Provide the (x, y) coordinate of the cell's center where the given text is located.  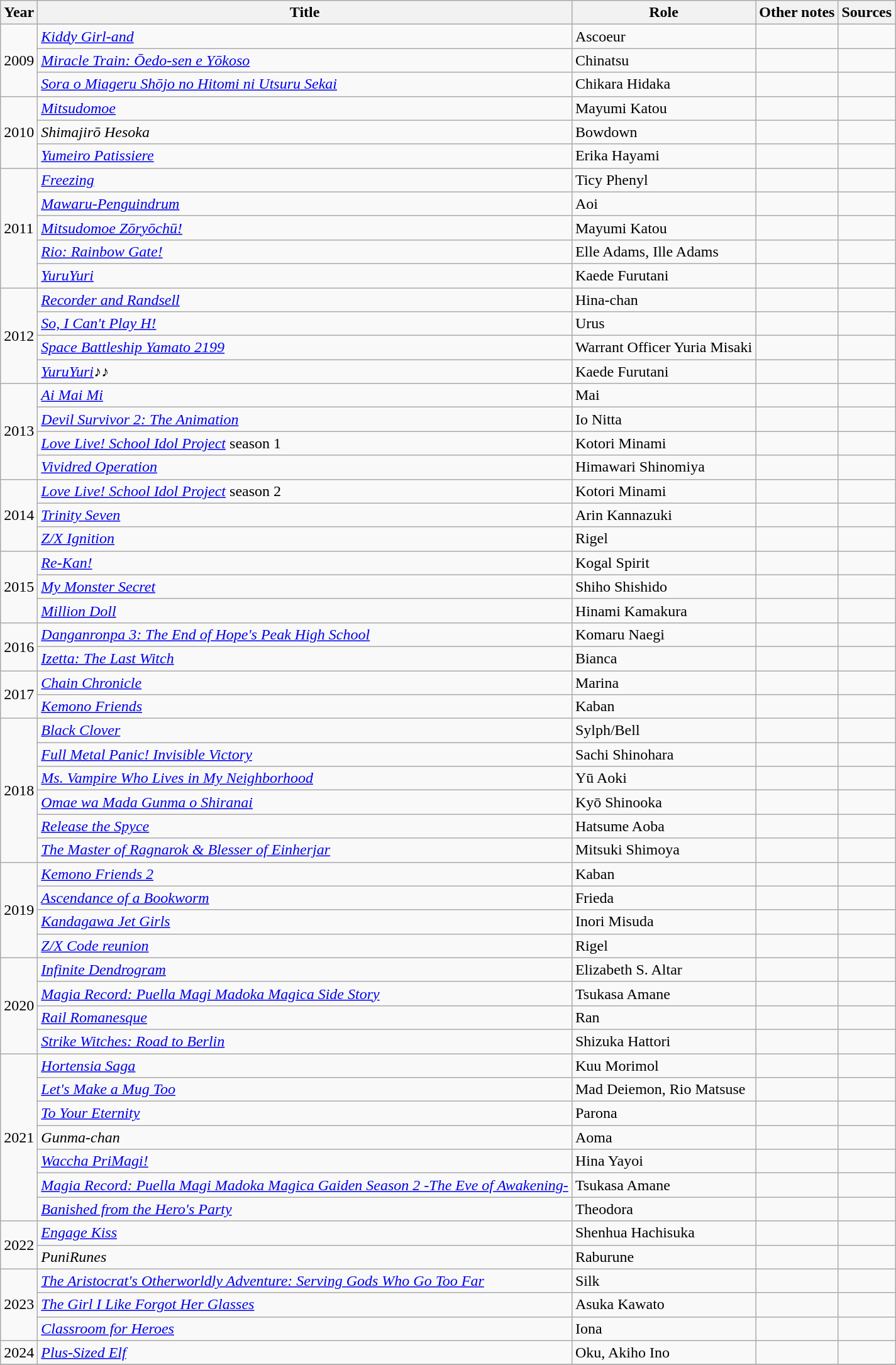
Recorder and Randsell (305, 300)
The Master of Ragnarok & Blesser of Einherjar (305, 850)
Erika Hayami (663, 156)
Strike Witches: Road to Berlin (305, 1041)
Million Doll (305, 611)
Hortensia Saga (305, 1066)
Kemono Friends (305, 707)
Iona (663, 1329)
Gunma-chan (305, 1137)
Bianca (663, 658)
Arin Kannazuki (663, 515)
Shiho Shishido (663, 587)
Chikara Hidaka (663, 84)
To Your Eternity (305, 1114)
Kuu Morimol (663, 1066)
Year (19, 13)
2019 (19, 910)
Hina Yayoi (663, 1161)
Mawaru-Penguindrum (305, 204)
YuruYuri♪♪ (305, 372)
Ticy Phenyl (663, 180)
2013 (19, 431)
Black Clover (305, 731)
Yumeiro Patissiere (305, 156)
Parona (663, 1114)
Rail Romanesque (305, 1017)
Mai (663, 395)
Shimajirō Hesoka (305, 132)
Ascendance of a Bookworm (305, 898)
Let's Make a Mug Too (305, 1090)
Kandagawa Jet Girls (305, 922)
So, I Can't Play H! (305, 324)
Sora o Miageru Shōjo no Hitomi ni Utsuru Sekai (305, 84)
Frieda (663, 898)
Love Live! School Idol Project season 1 (305, 443)
Raburune (663, 1257)
Mad Deiemon, Rio Matsuse (663, 1090)
2018 (19, 790)
Io Nitta (663, 419)
Shizuka Hattori (663, 1041)
Kyō Shinooka (663, 802)
YuruYuri (305, 275)
Hina-chan (663, 300)
The Girl I Like Forgot Her Glasses (305, 1305)
2015 (19, 587)
2017 (19, 694)
Inori Misuda (663, 922)
Oku, Akiho Ino (663, 1352)
Danganronpa 3: The End of Hope's Peak High School (305, 634)
Himawari Shinomiya (663, 467)
Miracle Train: Ōedo-sen e Yōkoso (305, 60)
My Monster Secret (305, 587)
The Aristocrat's Otherworldly Adventure: Serving Gods Who Go Too Far (305, 1281)
Shenhua Hachisuka (663, 1233)
Rio: Rainbow Gate! (305, 251)
2020 (19, 1005)
Z/X Ignition (305, 539)
Freezing (305, 180)
Bowdown (663, 132)
Ran (663, 1017)
Other notes (797, 13)
Omae wa Mada Gunma o Shiranai (305, 802)
2010 (19, 132)
Ascoeur (663, 36)
Mitsudomoe (305, 108)
2023 (19, 1305)
Engage Kiss (305, 1233)
Vividred Operation (305, 467)
Aoma (663, 1137)
Kiddy Girl-and (305, 36)
2009 (19, 60)
Chinatsu (663, 60)
2016 (19, 646)
2024 (19, 1352)
Mitsudomoe Zōryōchū! (305, 228)
Kemono Friends 2 (305, 874)
Mitsuki Shimoya (663, 850)
Urus (663, 324)
Elle Adams, Ille Adams (663, 251)
Yū Aoki (663, 778)
Role (663, 13)
Classroom for Heroes (305, 1329)
Magia Record: Puella Magi Madoka Magica Side Story (305, 993)
Komaru Naegi (663, 634)
Hinami Kamakura (663, 611)
Asuka Kawato (663, 1305)
Trinity Seven (305, 515)
Aoi (663, 204)
2014 (19, 515)
Release the Spyce (305, 826)
Sylph/Bell (663, 731)
Banished from the Hero's Party (305, 1209)
Sachi Shinohara (663, 754)
Kogal Spirit (663, 563)
Title (305, 13)
Z/X Code reunion (305, 946)
Love Live! School Idol Project season 2 (305, 491)
2012 (19, 336)
Devil Survivor 2: The Animation (305, 419)
Elizabeth S. Altar (663, 970)
Magia Record: Puella Magi Madoka Magica Gaiden Season 2 -The Eve of Awakening- (305, 1185)
Ms. Vampire Who Lives in My Neighborhood (305, 778)
Plus-Sized Elf (305, 1352)
Full Metal Panic! Invisible Victory (305, 754)
2021 (19, 1137)
Hatsume Aoba (663, 826)
Silk (663, 1281)
Sources (866, 13)
Infinite Dendrogram (305, 970)
Chain Chronicle (305, 682)
2022 (19, 1245)
Theodora (663, 1209)
Izetta: The Last Witch (305, 658)
Marina (663, 682)
PuniRunes (305, 1257)
Warrant Officer Yuria Misaki (663, 348)
Waccha PriMagi! (305, 1161)
Ai Mai Mi (305, 395)
Re-Kan! (305, 563)
2011 (19, 228)
Space Battleship Yamato 2199 (305, 348)
